Return the [x, y] coordinate for the center point of the cell that contains the specified text.  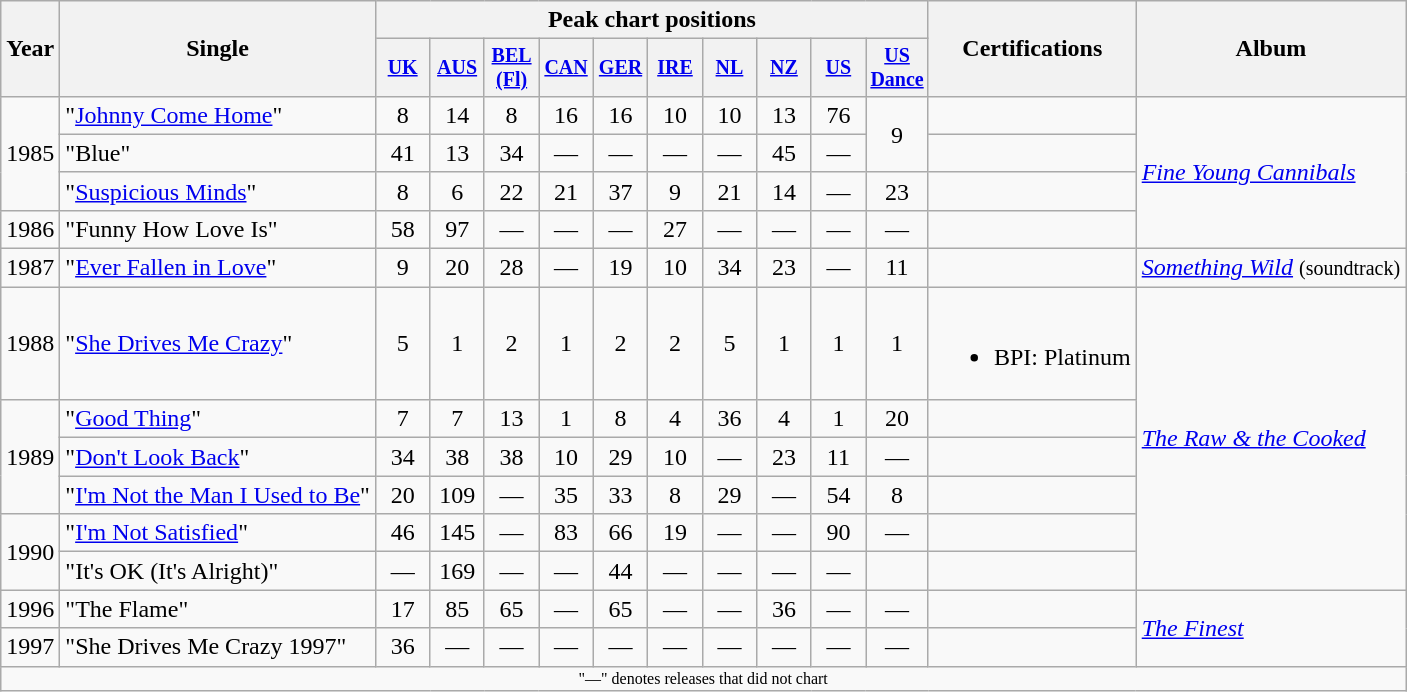
Peak chart positions [652, 20]
UK [402, 68]
"Good Thing" [218, 419]
44 [620, 571]
"Suspicious Minds" [218, 191]
41 [402, 153]
1985 [30, 153]
The Raw & the Cooked [1270, 438]
37 [620, 191]
90 [838, 533]
"Don't Look Back" [218, 457]
IRE [675, 68]
28 [511, 268]
76 [838, 115]
"—" denotes releases that did not chart [704, 678]
"Ever Fallen in Love" [218, 268]
1990 [30, 552]
GER [620, 68]
Something Wild (soundtrack) [1270, 268]
"It's OK (It's Alright)" [218, 571]
1997 [30, 647]
27 [675, 229]
Fine Young Cannibals [1270, 172]
CAN [566, 68]
33 [620, 495]
46 [402, 533]
Single [218, 49]
"Johnny Come Home" [218, 115]
1989 [30, 457]
BPI: Platinum [1032, 344]
"She Drives Me Crazy" [218, 344]
"I'm Not the Man I Used to Be" [218, 495]
169 [457, 571]
145 [457, 533]
66 [620, 533]
The Finest [1270, 628]
Certifications [1032, 49]
"Funny How Love Is" [218, 229]
1987 [30, 268]
83 [566, 533]
109 [457, 495]
1986 [30, 229]
NL [729, 68]
"I'm Not Satisfied" [218, 533]
US [838, 68]
NZ [784, 68]
USDance [898, 68]
Year [30, 49]
"The Flame" [218, 609]
6 [457, 191]
BEL(Fl) [511, 68]
54 [838, 495]
35 [566, 495]
1988 [30, 344]
22 [511, 191]
45 [784, 153]
1996 [30, 609]
"Blue" [218, 153]
"She Drives Me Crazy 1997" [218, 647]
85 [457, 609]
Album [1270, 49]
17 [402, 609]
AUS [457, 68]
58 [402, 229]
97 [457, 229]
